For the text-containing cell, return its midpoint in [X, Y] coordinate format. 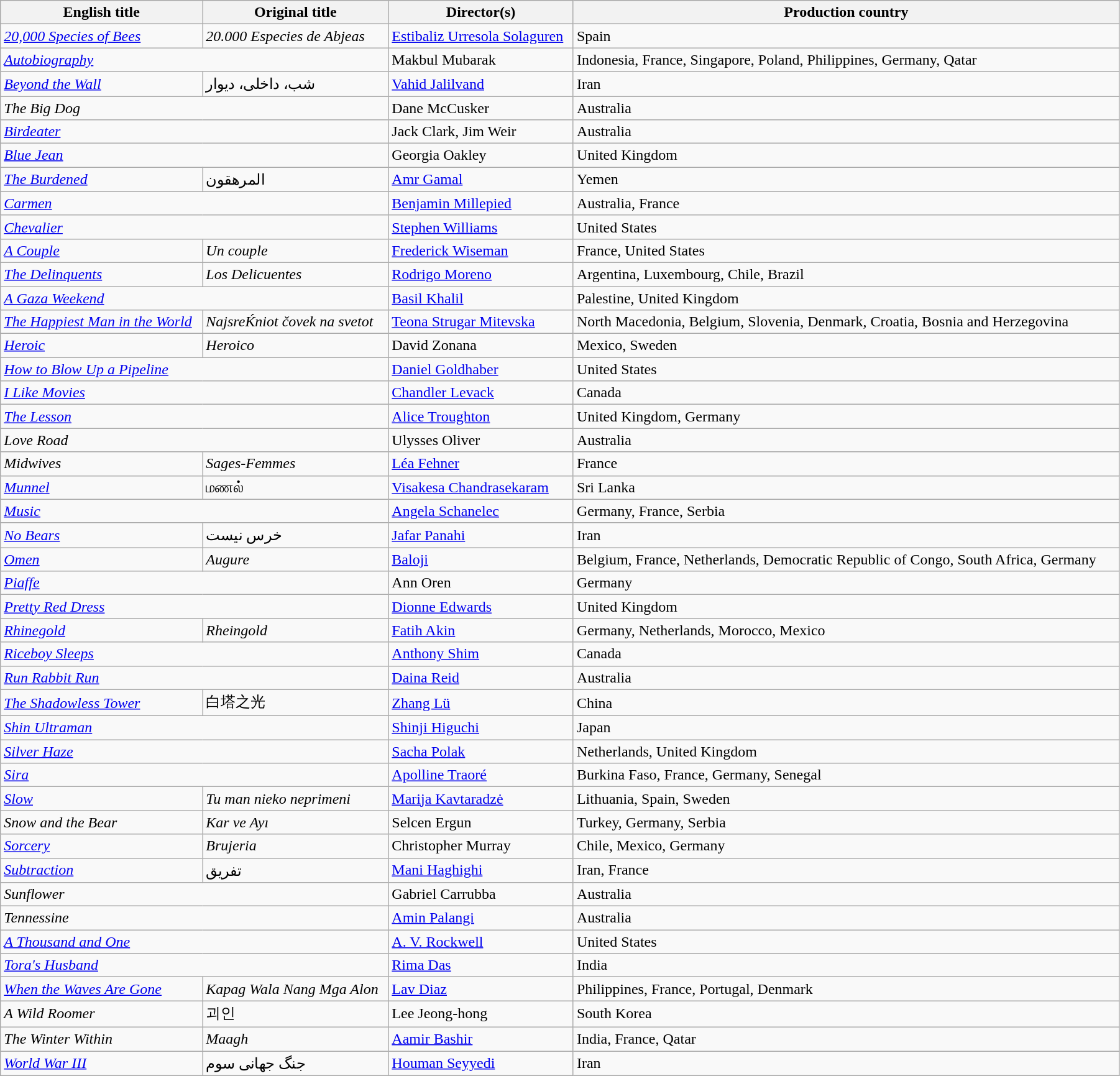
Sacha Polak [481, 752]
Mani Haghighi [481, 870]
Jack Clark, Jim Weir [481, 132]
Benjamin Millepied [481, 203]
Dionne Edwards [481, 607]
Rodrigo Moreno [481, 274]
மணல் [296, 487]
Rima Das [481, 965]
تفریق [296, 870]
20.000 Especies de Abjeas [296, 36]
白塔之光 [296, 702]
When the Waves Are Gone [102, 989]
Sorcery [102, 846]
Indonesia, France, Singapore, Poland, Philippines, Germany, Qatar [846, 60]
South Korea [846, 1014]
NajsreЌniot čovek na svetot [296, 322]
Vahid Jalilvand [481, 84]
A. V. Rockwell [481, 942]
Estibaliz Urresola Solaguren [481, 36]
United Kingdom, Germany [846, 416]
A Gaza Weekend [195, 298]
Burkina Faso, France, Germany, Senegal [846, 775]
Tennessine [195, 918]
The Winter Within [102, 1039]
Heroic [102, 346]
Heroico [296, 346]
Japan [846, 728]
Rhinegold [102, 630]
Amr Gamal [481, 180]
شب، داخلی، دیوار [296, 84]
Aamir Bashir [481, 1039]
Germany, France, Serbia [846, 511]
North Macedonia, Belgium, Slovenia, Denmark, Croatia, Bosnia and Herzegovina [846, 322]
Birdeater [195, 132]
Rheingold [296, 630]
Love Road [195, 440]
Chile, Mexico, Germany [846, 846]
Piaffe [195, 583]
Stephen Williams [481, 227]
A Couple [102, 251]
Netherlands, United Kingdom [846, 752]
Pretty Red Dress [195, 607]
Slow [102, 799]
Selcen Ergun [481, 822]
Midwives [102, 464]
Germany [846, 583]
The Shadowless Tower [102, 702]
Kar ve Ayı [296, 822]
Maagh [296, 1039]
Basil Khalil [481, 298]
Sri Lanka [846, 487]
Makbul Mubarak [481, 60]
جنگ جهانی سوم [296, 1063]
Marija Kavtaradzė [481, 799]
I Like Movies [195, 393]
المرهقون [296, 180]
Dane McCusker [481, 108]
괴인 [296, 1014]
China [846, 702]
Lav Diaz [481, 989]
Daniel Goldhaber [481, 369]
World War III [102, 1063]
Frederick Wiseman [481, 251]
Music [195, 511]
Argentina, Luxembourg, Chile, Brazil [846, 274]
Georgia Oakley [481, 155]
Kapag Wala Nang Mga Alon [296, 989]
Los Delicuentes [296, 274]
The Delinquents [102, 274]
The Happiest Man in the World [102, 322]
Angela Schanelec [481, 511]
The Big Dog [195, 108]
Baloji [481, 559]
English title [102, 12]
Subtraction [102, 870]
Munnel [102, 487]
France [846, 464]
Sunflower [195, 894]
Alice Troughton [481, 416]
Shinji Higuchi [481, 728]
Palestine, United Kingdom [846, 298]
Christopher Murray [481, 846]
Tu man nieko neprimeni [296, 799]
Zhang Lü [481, 702]
Tora's Husband [195, 965]
Omen [102, 559]
Beyond the Wall [102, 84]
Germany, Netherlands, Morocco, Mexico [846, 630]
Iran, France [846, 870]
Belgium, France, Netherlands, Democratic Republic of Congo, South Africa, Germany [846, 559]
Gabriel Carrubba [481, 894]
Carmen [195, 203]
Daina Reid [481, 678]
No Bears [102, 535]
Chandler Levack [481, 393]
Mexico, Sweden [846, 346]
Director(s) [481, 12]
Jafar Panahi [481, 535]
France, United States [846, 251]
Philippines, France, Portugal, Denmark [846, 989]
Brujeria [296, 846]
Original title [296, 12]
Augure [296, 559]
India, France, Qatar [846, 1039]
Sages-Femmes [296, 464]
Snow and the Bear [102, 822]
Lithuania, Spain, Sweden [846, 799]
20,000 Species of Bees [102, 36]
Anthony Shim [481, 654]
Un couple [296, 251]
How to Blow Up a Pipeline [195, 369]
Spain [846, 36]
Riceboy Sleeps [195, 654]
Australia, France [846, 203]
Blue Jean [195, 155]
The Lesson [195, 416]
India [846, 965]
A Thousand and One [195, 942]
Chevalier [195, 227]
Yemen [846, 180]
David Zonana [481, 346]
Run Rabbit Run [195, 678]
خرس نیست [296, 535]
Apolline Traoré [481, 775]
Ulysses Oliver [481, 440]
Teona Strugar Mitevska [481, 322]
Amin Palangi [481, 918]
The Burdened [102, 180]
Houman Seyyedi [481, 1063]
Turkey, Germany, Serbia [846, 822]
Autobiography [195, 60]
Shin Ultraman [195, 728]
Lee Jeong-hong [481, 1014]
Ann Oren [481, 583]
Léa Fehner [481, 464]
Silver Haze [195, 752]
Sira [195, 775]
Production country [846, 12]
Visakesa Chandrasekaram [481, 487]
Fatih Akin [481, 630]
A Wild Roomer [102, 1014]
